For the text-containing cell, return its midpoint in [x, y] coordinate format. 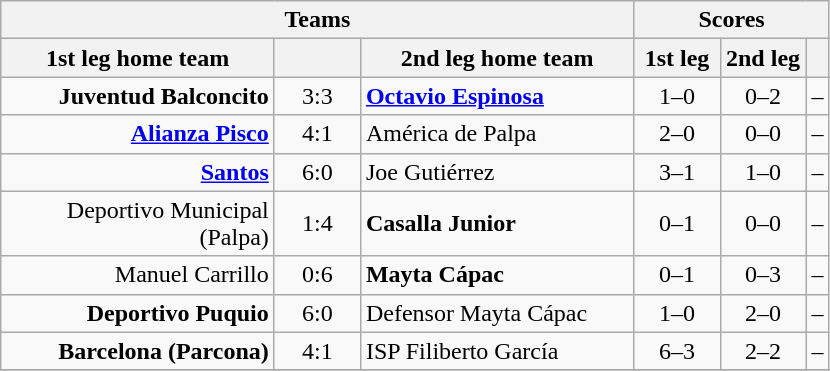
Barcelona (Parcona) [138, 351]
Octavio Espinosa [497, 96]
1st leg [677, 58]
1st leg home team [138, 58]
3–1 [677, 172]
0:6 [317, 275]
3:3 [317, 96]
Deportivo Puquio [138, 313]
Mayta Cápac [497, 275]
Manuel Carrillo [138, 275]
2–2 [763, 351]
1:4 [317, 224]
Joe Gutiérrez [497, 172]
Santos [138, 172]
ISP Filiberto García [497, 351]
América de Palpa [497, 134]
Defensor Mayta Cápac [497, 313]
2nd leg home team [497, 58]
Scores [732, 20]
0–3 [763, 275]
6–3 [677, 351]
Alianza Pisco [138, 134]
Juventud Balconcito [138, 96]
0–2 [763, 96]
2nd leg [763, 58]
Teams [318, 20]
Casalla Junior [497, 224]
Deportivo Municipal (Palpa) [138, 224]
